Provide the (x, y) coordinate of the cell's center where the given text is located.  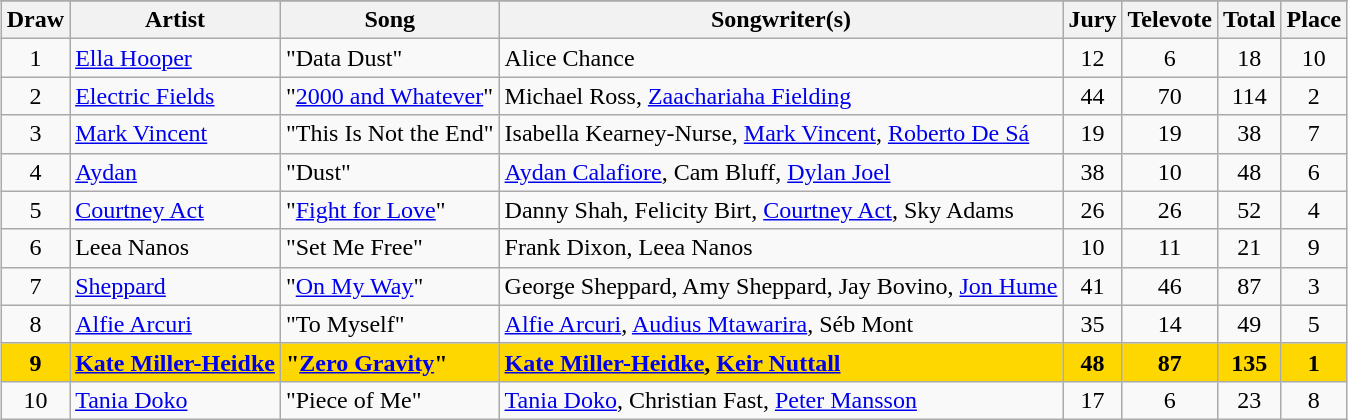
12 (1092, 58)
Alfie Arcuri (176, 324)
Draw (35, 20)
Aydan Calafiore, Cam Bluff, Dylan Joel (781, 172)
Kate Miller-Heidke, Keir Nuttall (781, 362)
Aydan (176, 172)
Alfie Arcuri, Audius Mtawarira, Séb Mont (781, 324)
46 (1170, 286)
Frank Dixon, Leea Nanos (781, 248)
"This Is Not the End" (390, 134)
135 (1249, 362)
Electric Fields (176, 96)
Song (390, 20)
23 (1249, 400)
Artist (176, 20)
35 (1092, 324)
14 (1170, 324)
49 (1249, 324)
Televote (1170, 20)
Kate Miller-Heidke (176, 362)
"Piece of Me" (390, 400)
"Dust" (390, 172)
Jury (1092, 20)
Tania Doko (176, 400)
Leea Nanos (176, 248)
Alice Chance (781, 58)
Tania Doko, Christian Fast, Peter Mansson (781, 400)
18 (1249, 58)
"Set Me Free" (390, 248)
114 (1249, 96)
Ella Hooper (176, 58)
17 (1092, 400)
Michael Ross, Zaachariaha Fielding (781, 96)
"Data Dust" (390, 58)
Songwriter(s) (781, 20)
"On My Way" (390, 286)
52 (1249, 210)
George Sheppard, Amy Sheppard, Jay Bovino, Jon Hume (781, 286)
41 (1092, 286)
70 (1170, 96)
Mark Vincent (176, 134)
11 (1170, 248)
"2000 and Whatever" (390, 96)
Place (1314, 20)
Courtney Act (176, 210)
Total (1249, 20)
Sheppard (176, 286)
"Fight for Love" (390, 210)
"To Myself" (390, 324)
Isabella Kearney-Nurse, Mark Vincent, Roberto De Sá (781, 134)
"Zero Gravity" (390, 362)
21 (1249, 248)
Danny Shah, Felicity Birt, Courtney Act, Sky Adams (781, 210)
44 (1092, 96)
